Locate the cell with the specified text and output its [X, Y] center coordinate. 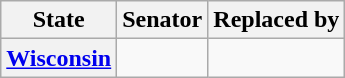
State [59, 20]
Senator [162, 20]
Wisconsin [59, 58]
Replaced by [276, 20]
